Search for the cell housing the specified text and yield its (X, Y) center coordinate. 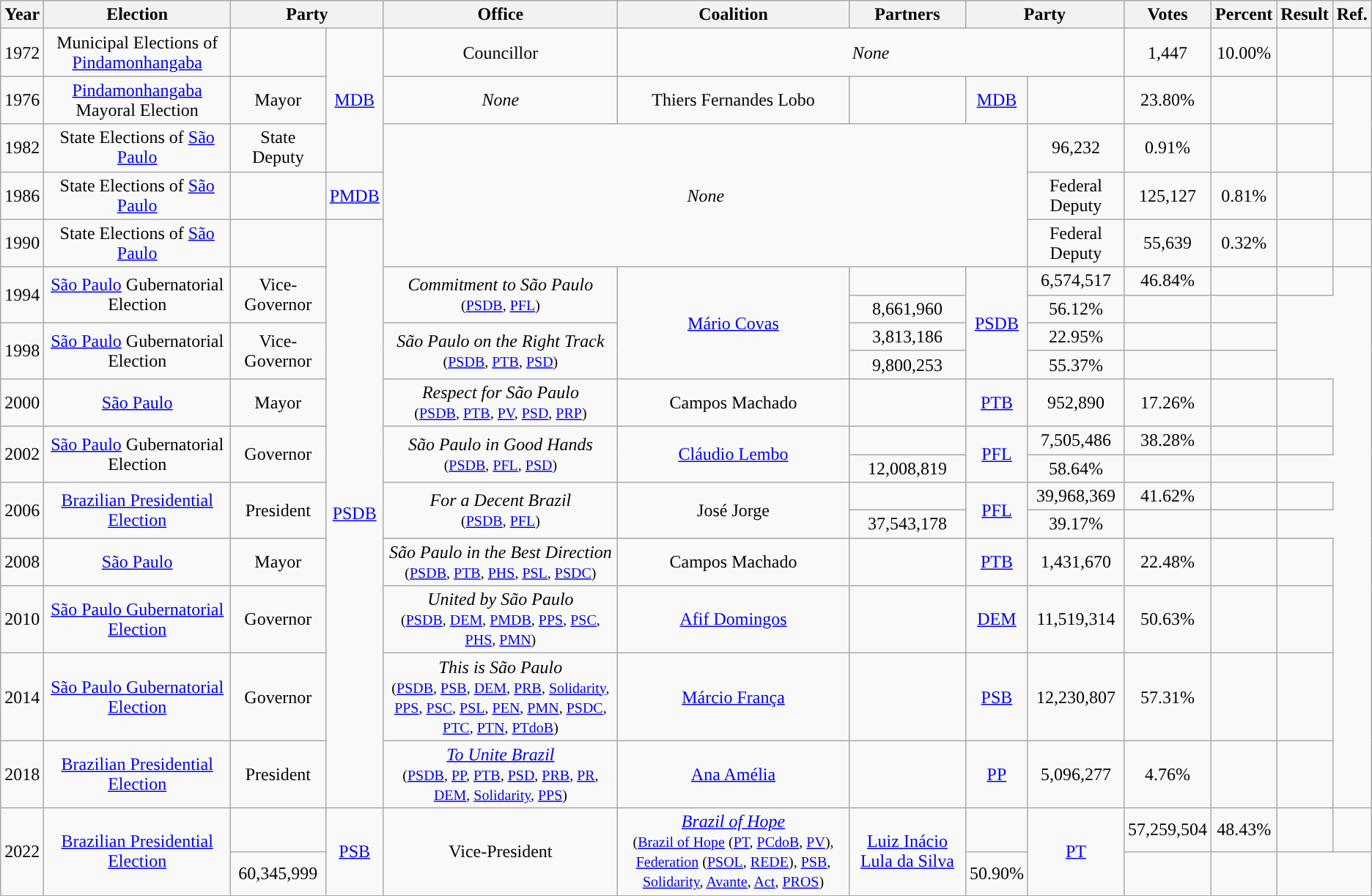
50.63% (1167, 620)
4.76% (1167, 774)
39.17% (1076, 524)
Thiers Fernandes Lobo (734, 100)
1994 (22, 295)
11,519,314 (1076, 620)
50.90% (997, 873)
2010 (22, 620)
São Paulo on the Right Track(PSDB, PTB, PSD) (500, 350)
125,127 (1167, 195)
2000 (22, 402)
Result (1305, 15)
São Paulo in the Best Direction(PSDB, PTB, PHS, PSL, PSDC) (500, 562)
PT (1076, 852)
2022 (22, 852)
Commitment to São Paulo(PSDB, PFL) (500, 295)
United by São Paulo(PSDB, DEM, PMDB, PPS, PSC, PHS, PMN) (500, 620)
Márcio França (734, 697)
Councillor (500, 53)
38.28% (1167, 440)
Partners (907, 15)
For a Decent Brazil(PSDB, PFL) (500, 510)
2018 (22, 774)
Cláudio Lembo (734, 454)
State Deputy (279, 148)
96,232 (1076, 148)
2008 (22, 562)
22.48% (1167, 562)
58.64% (1076, 469)
55.37% (1076, 364)
23.80% (1167, 100)
Luiz Inácio Lula da Silva (907, 852)
10.00% (1244, 53)
48.43% (1244, 830)
60,345,999 (279, 873)
55,639 (1167, 243)
37,543,178 (907, 524)
José Jorge (734, 510)
2014 (22, 697)
1986 (22, 195)
6,574,517 (1076, 281)
1,431,670 (1076, 562)
Coalition (734, 15)
8,661,960 (907, 309)
12,008,819 (907, 469)
1,447 (1167, 53)
57,259,504 (1167, 830)
56.12% (1076, 309)
Brazil of Hope(Brazil of Hope (PT, PCdoB, PV), Federation (PSOL, REDE), PSB, Solidarity, Avante, Act, PROS) (734, 852)
Afif Domingos (734, 620)
1982 (22, 148)
Year (22, 15)
Ana Amélia (734, 774)
1990 (22, 243)
1972 (22, 53)
This is São Paulo(PSDB, PSB, DEM, PRB, Solidarity, PPS, PSC, PSL, PEN, PMN, PSDC, PTC, PTN, PTdoB) (500, 697)
12,230,807 (1076, 697)
Election (138, 15)
41.62% (1167, 496)
3,813,186 (907, 337)
To Unite Brazil(PSDB, PP, PTB, PSD, PRB, PR, DEM, Solidarity, PPS) (500, 774)
São Paulo in Good Hands(PSDB, PFL, PSD) (500, 454)
Respect for São Paulo(PSDB, PTB, PV, PSD, PRP) (500, 402)
2002 (22, 454)
PMDB (355, 195)
17.26% (1167, 402)
Office (500, 15)
Mário Covas (734, 323)
Vice-President (500, 852)
2006 (22, 510)
7,505,486 (1076, 440)
0.32% (1244, 243)
Pindamonhangaba Mayoral Election (138, 100)
Ref. (1351, 15)
0.91% (1167, 148)
9,800,253 (907, 364)
57.31% (1167, 697)
22.95% (1076, 337)
39,968,369 (1076, 496)
5,096,277 (1076, 774)
Percent (1244, 15)
952,890 (1076, 402)
Municipal Elections of Pindamonhangaba (138, 53)
PP (997, 774)
46.84% (1167, 281)
1998 (22, 350)
0.81% (1244, 195)
1976 (22, 100)
DEM (997, 620)
Votes (1167, 15)
